Return (x, y) of the center of cell containing provided text 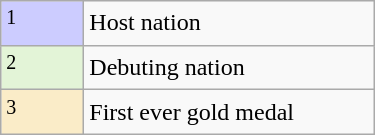
1 (42, 24)
3 (42, 112)
First ever gold medal (229, 112)
Host nation (229, 24)
2 (42, 68)
Debuting nation (229, 68)
